From the cell containing the given text, extract its center point as (X, Y) coordinate. 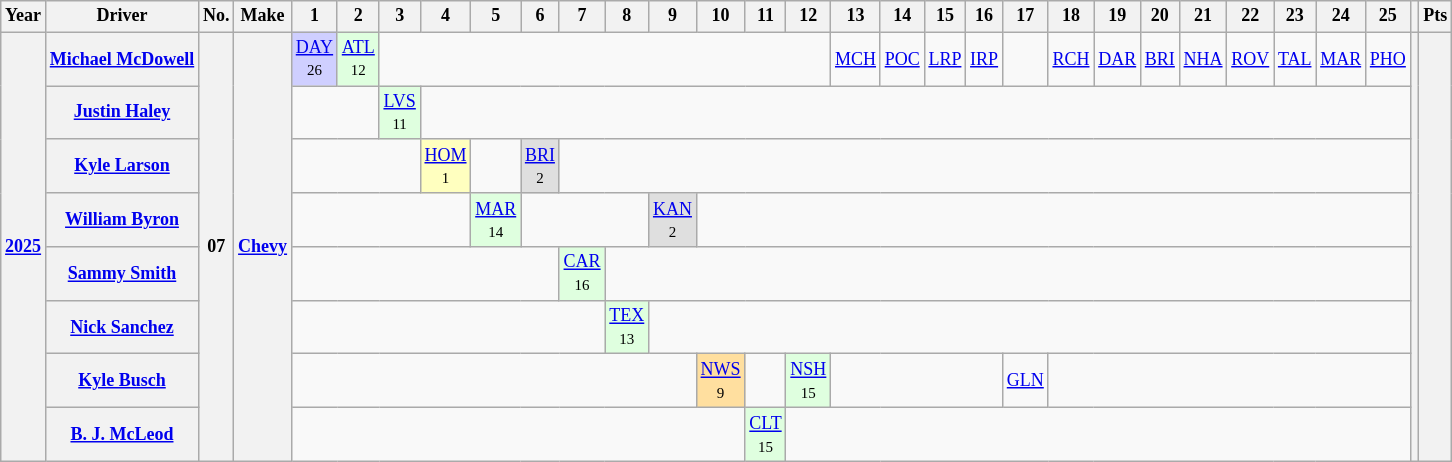
4 (446, 16)
2025 (24, 246)
Michael McDowell (122, 59)
1 (314, 16)
MCH (856, 59)
24 (1341, 16)
DAR (1118, 59)
6 (540, 16)
ATL12 (358, 59)
BRI2 (540, 166)
3 (400, 16)
NHA (1203, 59)
B. J. McLeod (122, 435)
23 (1295, 16)
12 (808, 16)
Make (263, 16)
5 (496, 16)
TAL (1295, 59)
21 (1203, 16)
NWS9 (720, 381)
14 (902, 16)
Justin Haley (122, 113)
10 (720, 16)
19 (1118, 16)
BRI (1160, 59)
NSH15 (808, 381)
9 (673, 16)
IRP (984, 59)
25 (1388, 16)
PHO (1388, 59)
Year (24, 16)
11 (766, 16)
RCH (1071, 59)
Driver (122, 16)
William Byron (122, 220)
GLN (1025, 381)
LVS11 (400, 113)
Sammy Smith (122, 274)
CLT15 (766, 435)
Chevy (263, 246)
No. (216, 16)
Kyle Busch (122, 381)
TEX13 (627, 327)
15 (945, 16)
16 (984, 16)
13 (856, 16)
HOM1 (446, 166)
8 (627, 16)
20 (1160, 16)
07 (216, 246)
LRP (945, 59)
Nick Sanchez (122, 327)
7 (582, 16)
17 (1025, 16)
CAR16 (582, 274)
18 (1071, 16)
22 (1250, 16)
Pts (1436, 16)
ROV (1250, 59)
DAY26 (314, 59)
POC (902, 59)
2 (358, 16)
KAN2 (673, 220)
Kyle Larson (122, 166)
MAR (1341, 59)
MAR14 (496, 220)
